For the text-containing cell, return its midpoint in (x, y) coordinate format. 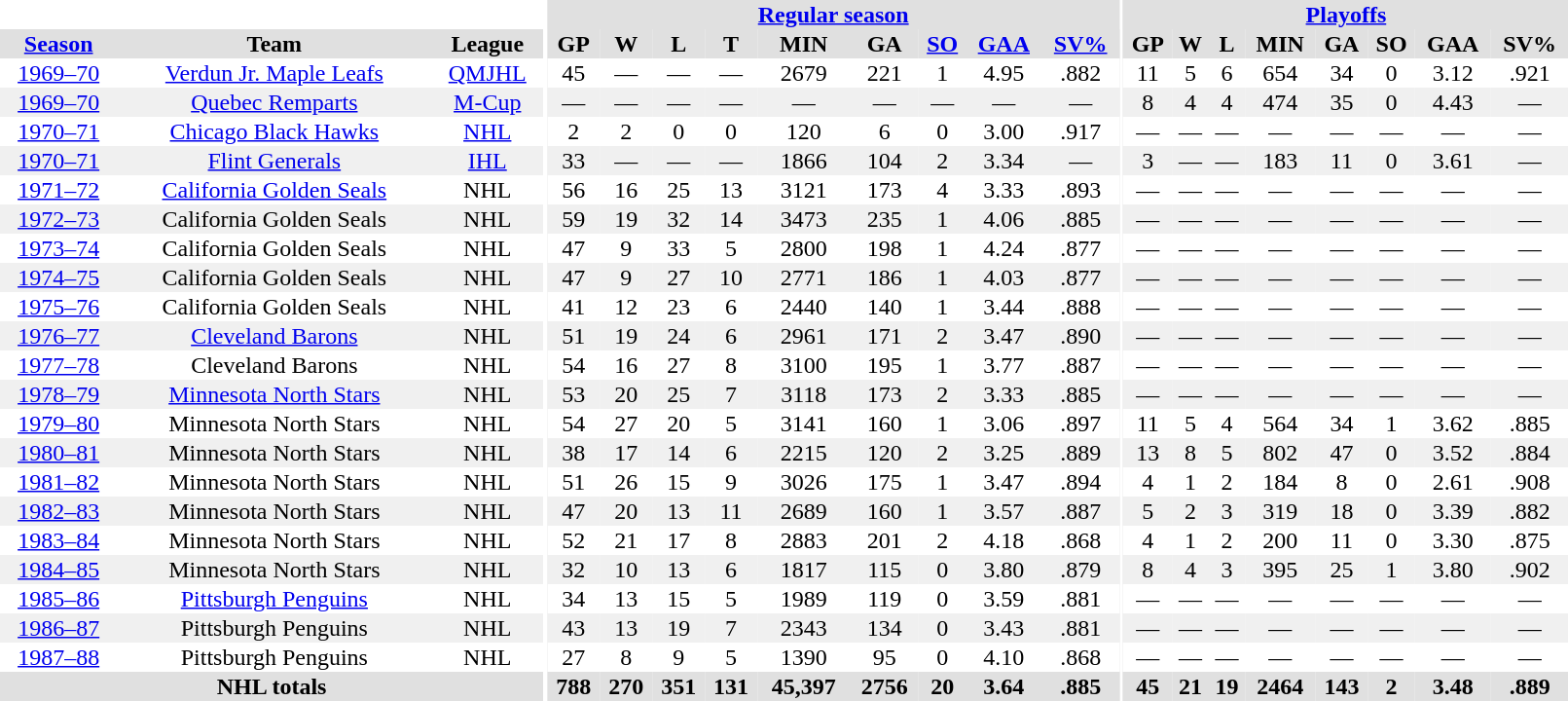
2689 (804, 511)
1975–76 (58, 307)
802 (1280, 453)
38 (573, 453)
2756 (884, 686)
Playoffs (1345, 15)
171 (884, 336)
270 (626, 686)
3118 (804, 394)
T (731, 44)
201 (884, 540)
1980–81 (58, 453)
1984–85 (58, 570)
1981–82 (58, 482)
League (487, 44)
131 (731, 686)
3.43 (1003, 628)
3.34 (1003, 161)
3.44 (1003, 307)
1978–79 (58, 394)
184 (1280, 482)
.879 (1080, 570)
115 (884, 570)
1866 (804, 161)
3.30 (1453, 540)
NHL totals (272, 686)
3.64 (1003, 686)
3141 (804, 424)
654 (1280, 73)
3.25 (1003, 453)
1971–72 (58, 190)
52 (573, 540)
2215 (804, 453)
41 (573, 307)
Verdun Jr. Maple Leafs (274, 73)
235 (884, 219)
4.95 (1003, 73)
43 (573, 628)
4.18 (1003, 540)
3.39 (1453, 511)
26 (626, 482)
1985–86 (58, 599)
Team (274, 44)
2440 (804, 307)
3.62 (1453, 424)
59 (573, 219)
140 (884, 307)
2883 (804, 540)
12 (626, 307)
788 (573, 686)
45,397 (804, 686)
351 (678, 686)
Chicago Black Hawks (274, 131)
.893 (1080, 190)
QMJHL (487, 73)
200 (1280, 540)
119 (884, 599)
1987–88 (58, 657)
4.06 (1003, 219)
1977–78 (58, 365)
Season (58, 44)
Flint Generals (274, 161)
3026 (804, 482)
2.61 (1453, 482)
2800 (804, 248)
.888 (1080, 307)
1974–75 (58, 277)
1982–83 (58, 511)
1972–73 (58, 219)
104 (884, 161)
.897 (1080, 424)
3.77 (1003, 365)
1989 (804, 599)
3.57 (1003, 511)
3.59 (1003, 599)
3.52 (1453, 453)
564 (1280, 424)
Regular season (833, 15)
175 (884, 482)
3473 (804, 219)
1979–80 (58, 424)
134 (884, 628)
2679 (804, 73)
143 (1341, 686)
183 (1280, 161)
2961 (804, 336)
474 (1280, 102)
195 (884, 365)
198 (884, 248)
2343 (804, 628)
1817 (804, 570)
4.03 (1003, 277)
Quebec Remparts (274, 102)
4.10 (1003, 657)
319 (1280, 511)
.890 (1080, 336)
3.48 (1453, 686)
3.00 (1003, 131)
.882 (1080, 73)
3.06 (1003, 424)
18 (1341, 511)
221 (884, 73)
4.24 (1003, 248)
35 (1341, 102)
186 (884, 277)
3.61 (1453, 161)
1390 (804, 657)
.889 (1080, 453)
1986–87 (58, 628)
1976–77 (58, 336)
23 (678, 307)
3121 (804, 190)
IHL (487, 161)
1973–74 (58, 248)
2464 (1280, 686)
56 (573, 190)
.917 (1080, 131)
95 (884, 657)
1983–84 (58, 540)
24 (678, 336)
M-Cup (487, 102)
2771 (804, 277)
53 (573, 394)
3100 (804, 365)
3.12 (1453, 73)
SV% (1080, 44)
.894 (1080, 482)
4.43 (1453, 102)
395 (1280, 570)
